Output the [X, Y] coordinate of the center of the cell containing the given text.  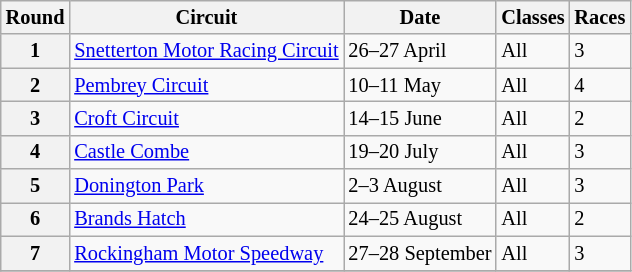
14–15 June [420, 118]
26–27 April [420, 51]
Castle Combe [206, 152]
Circuit [206, 17]
27–28 September [420, 253]
Round [36, 17]
Classes [532, 17]
Rockingham Motor Speedway [206, 253]
19–20 July [420, 152]
7 [36, 253]
6 [36, 219]
2–3 August [420, 186]
24–25 August [420, 219]
Date [420, 17]
Snetterton Motor Racing Circuit [206, 51]
Brands Hatch [206, 219]
Croft Circuit [206, 118]
Donington Park [206, 186]
Pembrey Circuit [206, 85]
10–11 May [420, 85]
1 [36, 51]
5 [36, 186]
Races [600, 17]
